Pinpoint the cell where the given text exists, returning its (x, y) midpoint coordinate. 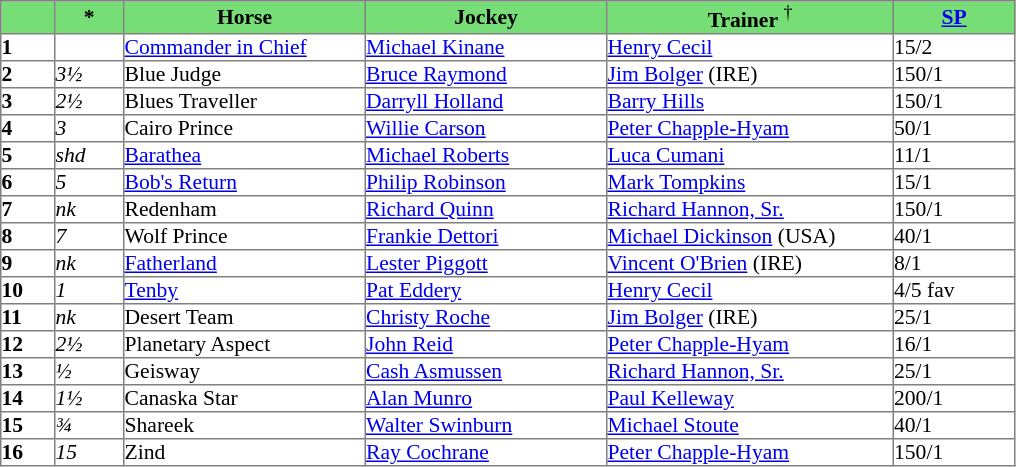
John Reid (486, 344)
Vincent O'Brien (IRE) (750, 262)
Blues Traveller (245, 100)
16 (28, 452)
Christy Roche (486, 316)
Alan Munro (486, 398)
Frankie Dettori (486, 236)
Zind (245, 452)
Bob's Return (245, 182)
50/1 (954, 128)
Lester Piggott (486, 262)
11/1 (954, 154)
Michael Stoute (750, 424)
1½ (90, 398)
* (90, 18)
Planetary Aspect (245, 344)
Canaska Star (245, 398)
13 (28, 370)
Horse (245, 18)
Shareek (245, 424)
2 (28, 74)
Willie Carson (486, 128)
Barathea (245, 154)
¾ (90, 424)
11 (28, 316)
Philip Robinson (486, 182)
14 (28, 398)
Bruce Raymond (486, 74)
4 (28, 128)
Desert Team (245, 316)
Cash Asmussen (486, 370)
Wolf Prince (245, 236)
Ray Cochrane (486, 452)
Tenby (245, 290)
3½ (90, 74)
15/2 (954, 46)
10 (28, 290)
Mark Tompkins (750, 182)
Blue Judge (245, 74)
15/1 (954, 182)
200/1 (954, 398)
8 (28, 236)
Darryll Holland (486, 100)
Walter Swinburn (486, 424)
Barry Hills (750, 100)
4/5 fav (954, 290)
Geisway (245, 370)
SP (954, 18)
Luca Cumani (750, 154)
Fatherland (245, 262)
Cairo Prince (245, 128)
½ (90, 370)
6 (28, 182)
Michael Roberts (486, 154)
Commander in Chief (245, 46)
Trainer † (750, 18)
Jockey (486, 18)
shd (90, 154)
12 (28, 344)
Pat Eddery (486, 290)
Richard Quinn (486, 208)
Paul Kelleway (750, 398)
16/1 (954, 344)
Michael Dickinson (USA) (750, 236)
Redenham (245, 208)
9 (28, 262)
8/1 (954, 262)
Michael Kinane (486, 46)
